From the cell containing the given text, extract its center point as [x, y] coordinate. 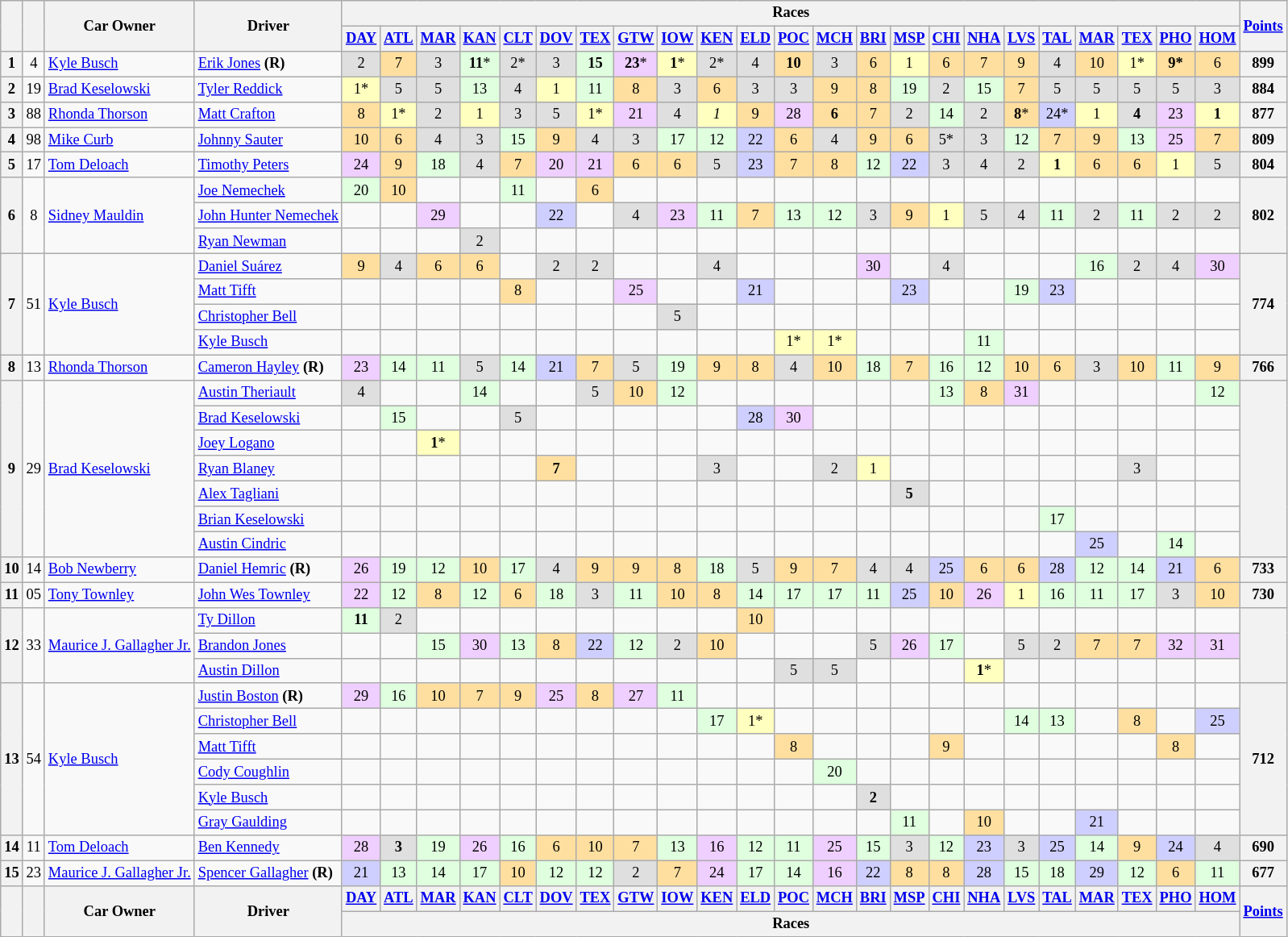
9* [1175, 65]
690 [1263, 848]
Cameron Hayley (R) [268, 368]
Spencer Gallagher (R) [268, 872]
Ryan Newman [268, 240]
884 [1263, 89]
Brian Keselowski [268, 519]
23* [636, 65]
5* [946, 140]
730 [1263, 595]
Matt Crafton [268, 115]
Daniel Hemric (R) [268, 569]
Joey Logano [268, 444]
24* [1057, 115]
804 [1263, 164]
32 [1175, 645]
Ty Dillon [268, 621]
Justin Boston (R) [268, 697]
Bob Newberry [119, 569]
877 [1263, 115]
Austin Dillon [268, 671]
766 [1263, 368]
712 [1263, 760]
Mike Curb [119, 140]
Tyler Reddick [268, 89]
Austin Cindric [268, 545]
8* [1022, 115]
733 [1263, 569]
677 [1263, 872]
33 [34, 646]
Ben Kennedy [268, 848]
774 [1263, 305]
Timothy Peters [268, 164]
Erik Jones (R) [268, 65]
05 [34, 595]
Cody Coughlin [268, 773]
Austin Theriault [268, 392]
802 [1263, 216]
John Wes Townley [268, 595]
Alex Tagliani [268, 493]
Johnny Sauter [268, 140]
Daniel Suárez [268, 266]
27 [636, 697]
Brandon Jones [268, 645]
Tony Townley [119, 595]
11* [480, 65]
John Hunter Nemechek [268, 216]
899 [1263, 65]
88 [34, 115]
51 [34, 305]
809 [1263, 140]
Ryan Blaney [268, 469]
Joe Nemechek [268, 190]
Sidney Mauldin [119, 216]
54 [34, 760]
98 [34, 140]
Gray Gaulding [268, 822]
